Provide the [x, y] coordinate of the cell's center where the given text is located.  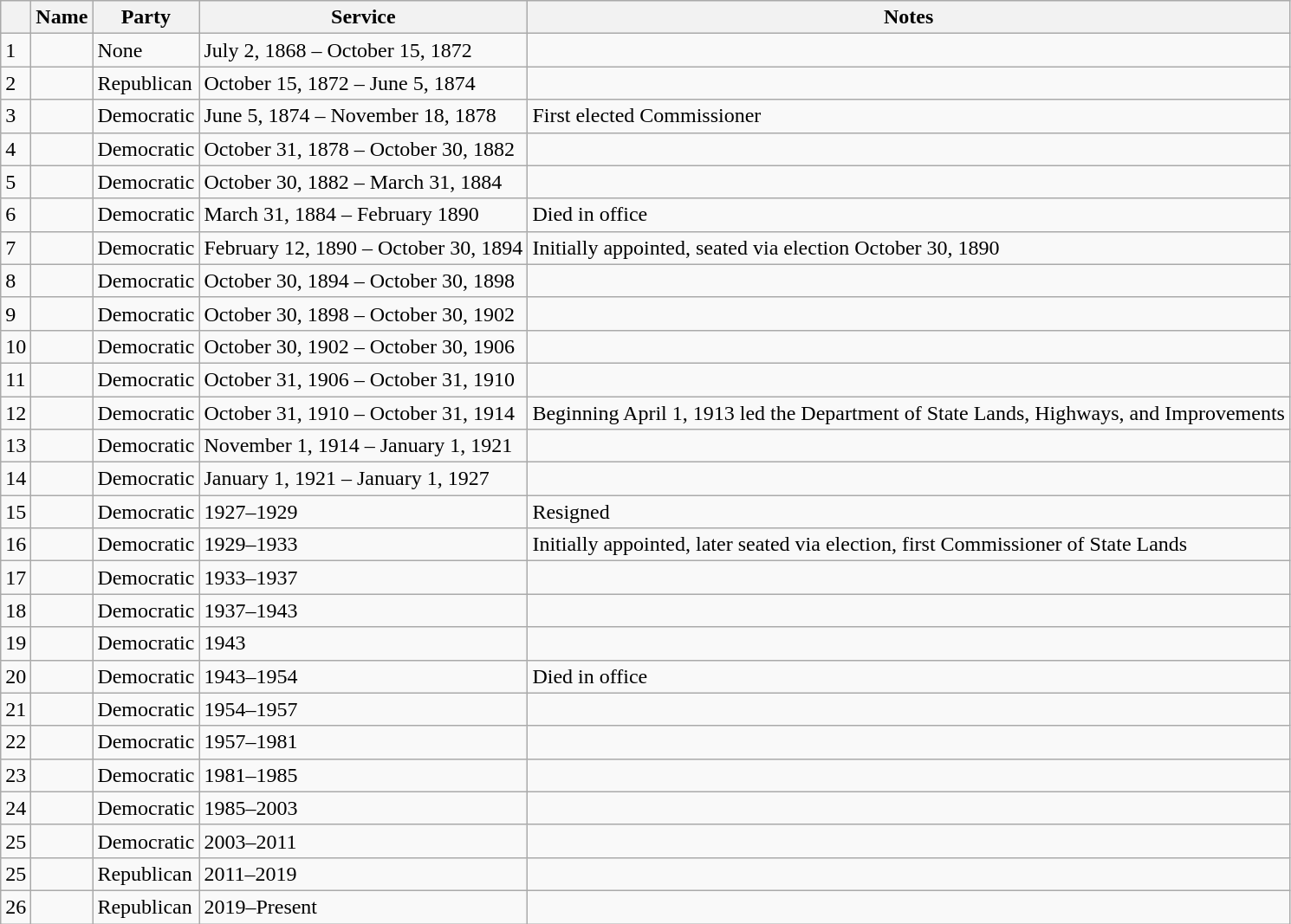
October 30, 1894 – October 30, 1898 [364, 281]
1943–1954 [364, 676]
15 [16, 512]
14 [16, 479]
October 31, 1906 – October 31, 1910 [364, 379]
Initially appointed, seated via election October 30, 1890 [909, 248]
2 [16, 83]
None [146, 50]
26 [16, 907]
Name [62, 17]
1929–1933 [364, 545]
3 [16, 116]
11 [16, 379]
Party [146, 17]
1927–1929 [364, 512]
18 [16, 611]
5 [16, 182]
November 1, 1914 – January 1, 1921 [364, 446]
19 [16, 643]
October 30, 1882 – March 31, 1884 [364, 182]
2019–Present [364, 907]
1943 [364, 643]
2003–2011 [364, 841]
Initially appointed, later seated via election, first Commissioner of State Lands [909, 545]
2011–2019 [364, 874]
March 31, 1884 – February 1890 [364, 215]
October 30, 1898 – October 30, 1902 [364, 313]
February 12, 1890 – October 30, 1894 [364, 248]
1937–1943 [364, 611]
July 2, 1868 – October 15, 1872 [364, 50]
22 [16, 742]
1 [16, 50]
June 5, 1874 – November 18, 1878 [364, 116]
1981–1985 [364, 775]
24 [16, 808]
10 [16, 346]
7 [16, 248]
20 [16, 676]
October 31, 1878 – October 30, 1882 [364, 149]
4 [16, 149]
8 [16, 281]
Service [364, 17]
October 15, 1872 – June 5, 1874 [364, 83]
23 [16, 775]
January 1, 1921 – January 1, 1927 [364, 479]
13 [16, 446]
Beginning April 1, 1913 led the Department of State Lands, Highways, and Improvements [909, 413]
1954–1957 [364, 709]
6 [16, 215]
Notes [909, 17]
October 31, 1910 – October 31, 1914 [364, 413]
Resigned [909, 512]
17 [16, 578]
16 [16, 545]
October 30, 1902 – October 30, 1906 [364, 346]
First elected Commissioner [909, 116]
21 [16, 709]
12 [16, 413]
9 [16, 313]
1985–2003 [364, 808]
1957–1981 [364, 742]
1933–1937 [364, 578]
